From the cell containing the given text, extract its center point as [X, Y] coordinate. 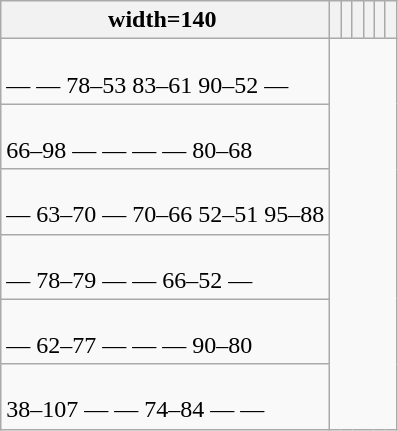
— 63–70 — 70–66 52–51 95–88 [166, 202]
— 78–79 — — 66–52 — [166, 266]
38–107 — — 74–84 — — [166, 396]
— 62–77 — — — 90–80 [166, 332]
66–98 — — — — 80–68 [166, 136]
— — 78–53 83–61 90–52 — [166, 72]
width=140 [166, 20]
